Scan for the cell matching the given text and deliver its [X, Y] coordinate at center. 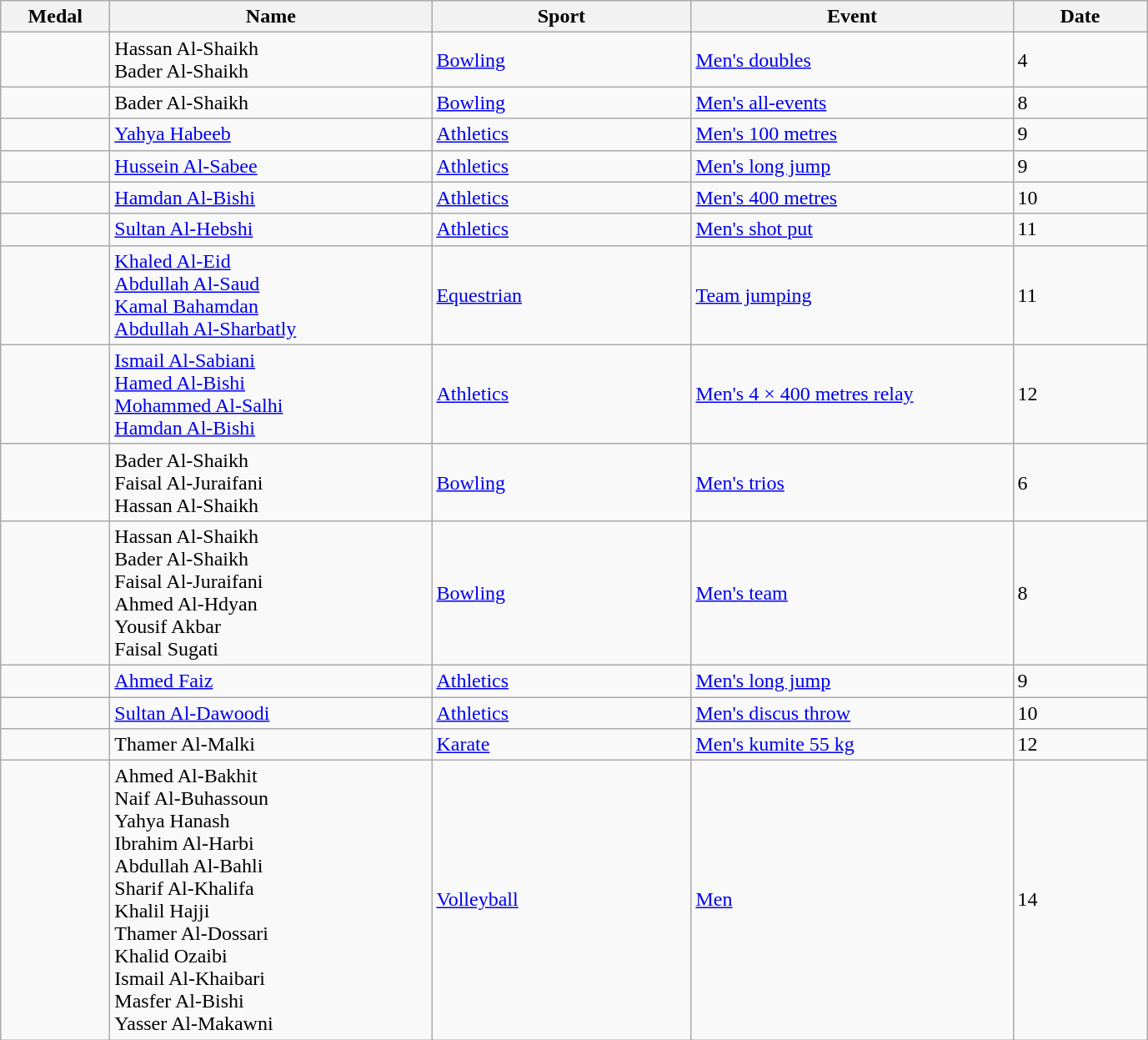
Sport [562, 17]
Medal [55, 17]
Hassan Al-ShaikhBader Al-ShaikhFaisal Al-JuraifaniAhmed Al-HdyanYousif AkbarFaisal Sugati [271, 592]
Ahmed Faiz [271, 681]
Date [1080, 17]
Name [271, 17]
Men's 400 metres [852, 198]
Men's all-events [852, 103]
Bader Al-Shaikh [271, 103]
Men's 4 × 400 metres relay [852, 394]
Team jumping [852, 295]
Karate [562, 745]
Men's team [852, 592]
Event [852, 17]
Men's trios [852, 482]
Hussein Al-Sabee [271, 166]
Men's doubles [852, 60]
Equestrian [562, 295]
14 [1080, 901]
Sultan Al-Hebshi [271, 229]
Thamer Al-Malki [271, 745]
Khaled Al-EidAbdullah Al-SaudKamal BahamdanAbdullah Al-Sharbatly [271, 295]
Men's kumite 55 kg [852, 745]
Men's discus throw [852, 713]
Volleyball [562, 901]
4 [1080, 60]
Men's 100 metres [852, 134]
6 [1080, 482]
Ismail Al-SabianiHamed Al-BishiMohammed Al-SalhiHamdan Al-Bishi [271, 394]
Yahya Habeeb [271, 134]
Hassan Al-ShaikhBader Al-Shaikh [271, 60]
Bader Al-ShaikhFaisal Al-JuraifaniHassan Al-Shaikh [271, 482]
Men [852, 901]
Men's shot put [852, 229]
Hamdan Al-Bishi [271, 198]
Sultan Al-Dawoodi [271, 713]
